Capture the cell that displays the provided text and extract its [X, Y] central coordinate. 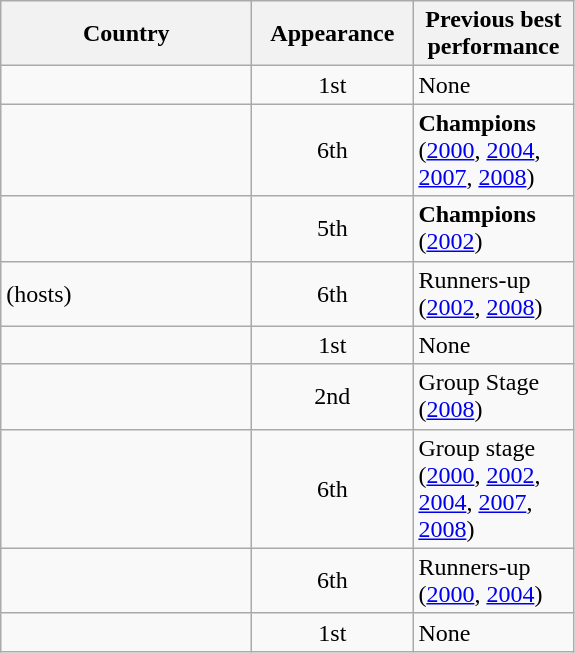
2nd [332, 396]
Previous best performance [494, 34]
Group stage (2000, 2002, 2004, 2007, 2008) [494, 488]
Runners-up (2000, 2004) [494, 580]
Country [126, 34]
5th [332, 228]
Appearance [332, 34]
Group Stage (2008) [494, 396]
Runners-up (2002, 2008) [494, 294]
Champions (2000, 2004, 2007, 2008) [494, 150]
Champions (2002) [494, 228]
(hosts) [126, 294]
